From the cell containing the given text, extract its center point as (X, Y) coordinate. 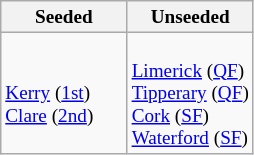
Kerry (1st) Clare (2nd) (64, 93)
Unseeded (190, 17)
Seeded (64, 17)
Limerick (QF) Tipperary (QF) Cork (SF) Waterford (SF) (190, 93)
